Identify which cell holds the provided text, then report its (x, y) central coordinate. 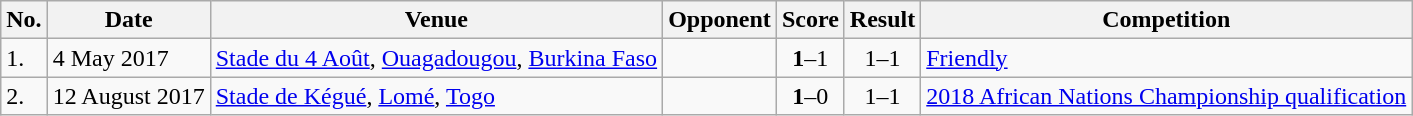
2. (24, 96)
Stade du 4 Août, Ouagadougou, Burkina Faso (436, 58)
Competition (1166, 20)
2018 African Nations Championship qualification (1166, 96)
Stade de Kégué, Lomé, Togo (436, 96)
1. (24, 58)
Venue (436, 20)
12 August 2017 (128, 96)
No. (24, 20)
Result (882, 20)
1–0 (810, 96)
Score (810, 20)
Date (128, 20)
4 May 2017 (128, 58)
Friendly (1166, 58)
Opponent (720, 20)
